Extract the (x, y) coordinate from the center of the cell holding the provided text.  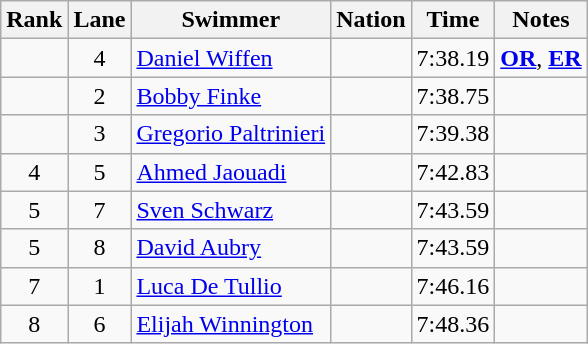
7:42.83 (453, 172)
Notes (541, 20)
6 (100, 324)
Time (453, 20)
7:46.16 (453, 286)
7:39.38 (453, 134)
Sven Schwarz (231, 210)
Rank (34, 20)
7:48.36 (453, 324)
Elijah Winnington (231, 324)
Gregorio Paltrinieri (231, 134)
David Aubry (231, 248)
3 (100, 134)
1 (100, 286)
Bobby Finke (231, 96)
2 (100, 96)
Daniel Wiffen (231, 58)
7:38.19 (453, 58)
Swimmer (231, 20)
Nation (371, 20)
Ahmed Jaouadi (231, 172)
Lane (100, 20)
OR, ER (541, 58)
Luca De Tullio (231, 286)
7:38.75 (453, 96)
